Identify which cell holds the provided text, then report its (X, Y) central coordinate. 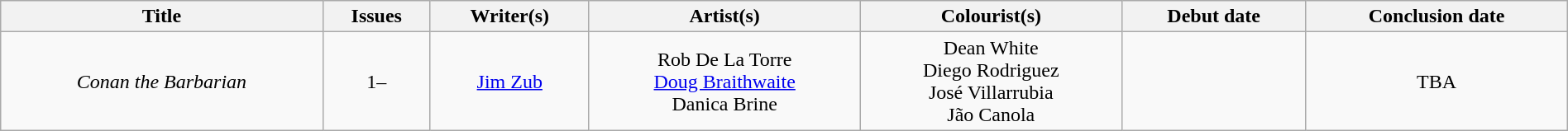
Debut date (1214, 16)
Issues (376, 16)
TBA (1437, 81)
Jim Zub (509, 81)
Rob De La TorreDoug BraithwaiteDanica Brine (724, 81)
Writer(s) (509, 16)
Title (162, 16)
1– (376, 81)
Dean WhiteDiego RodriguezJosé VillarrubiaJão Canola (991, 81)
Conan the Barbarian (162, 81)
Colourist(s) (991, 16)
Conclusion date (1437, 16)
Artist(s) (724, 16)
